Provide the (x, y) coordinate of the cell's center where the given text is located.  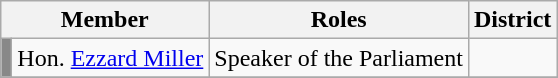
District (512, 20)
Speaker of the Parliament (339, 58)
Roles (339, 20)
Hon. Ezzard Miller (110, 58)
Member (105, 20)
